Search for the cell housing the specified text and yield its (X, Y) center coordinate. 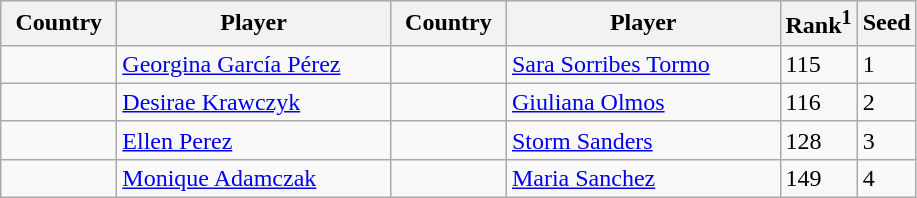
Ellen Perez (254, 140)
Maria Sanchez (643, 178)
Rank1 (818, 24)
Desirae Krawczyk (254, 102)
115 (818, 64)
Sara Sorribes Tormo (643, 64)
1 (886, 64)
Giuliana Olmos (643, 102)
4 (886, 178)
Monique Adamczak (254, 178)
116 (818, 102)
128 (818, 140)
Seed (886, 24)
3 (886, 140)
2 (886, 102)
Georgina García Pérez (254, 64)
149 (818, 178)
Storm Sanders (643, 140)
